Capture the cell that displays the provided text and extract its (X, Y) central coordinate. 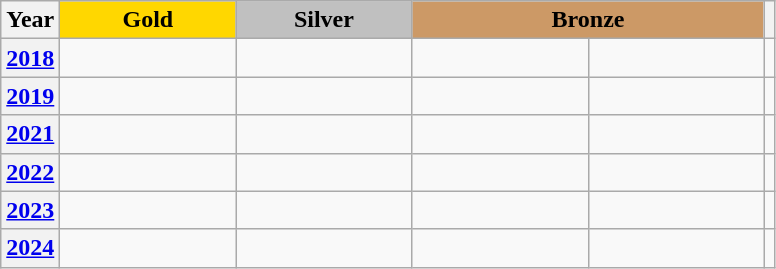
Silver (324, 20)
Year (30, 20)
2019 (30, 96)
2021 (30, 134)
2022 (30, 172)
Gold (148, 20)
Bronze (588, 20)
2024 (30, 248)
2018 (30, 58)
2023 (30, 210)
